Find where the given text appears and provide that cell's center as (x, y) coordinate. 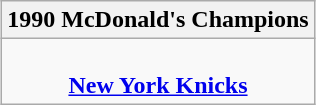
New York Knicks (158, 72)
1990 McDonald's Champions (158, 20)
